Locate the cell with the specified text and output its [x, y] center coordinate. 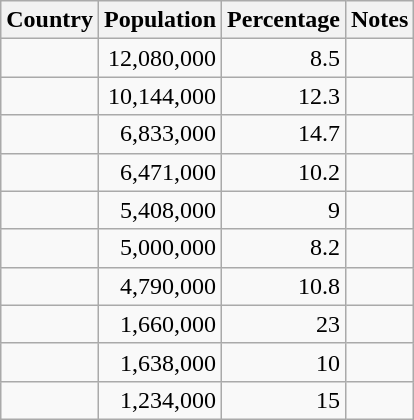
Notes [379, 20]
12.3 [284, 96]
Population [160, 20]
1,660,000 [160, 324]
1,234,000 [160, 400]
10.2 [284, 172]
23 [284, 324]
9 [284, 210]
8.5 [284, 58]
14.7 [284, 134]
4,790,000 [160, 286]
5,408,000 [160, 210]
10 [284, 362]
6,833,000 [160, 134]
6,471,000 [160, 172]
12,080,000 [160, 58]
Country [50, 20]
Percentage [284, 20]
10.8 [284, 286]
10,144,000 [160, 96]
15 [284, 400]
1,638,000 [160, 362]
5,000,000 [160, 248]
8.2 [284, 248]
